Pinpoint the cell where the given text exists, returning its [X, Y] midpoint coordinate. 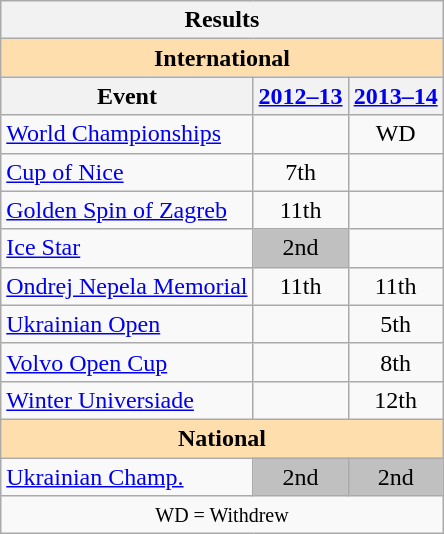
Results [222, 20]
WD = Withdrew [222, 515]
Golden Spin of Zagreb [127, 210]
Volvo Open Cup [127, 362]
Ondrej Nepela Memorial [127, 286]
Winter Universiade [127, 400]
Ice Star [127, 248]
Ukrainian Champ. [127, 477]
Cup of Nice [127, 172]
Ukrainian Open [127, 324]
7th [300, 172]
International [222, 58]
National [222, 438]
5th [396, 324]
2013–14 [396, 96]
Event [127, 96]
World Championships [127, 134]
2012–13 [300, 96]
WD [396, 134]
12th [396, 400]
8th [396, 362]
